Provide the [x, y] coordinate of the cell's center where the given text is located.  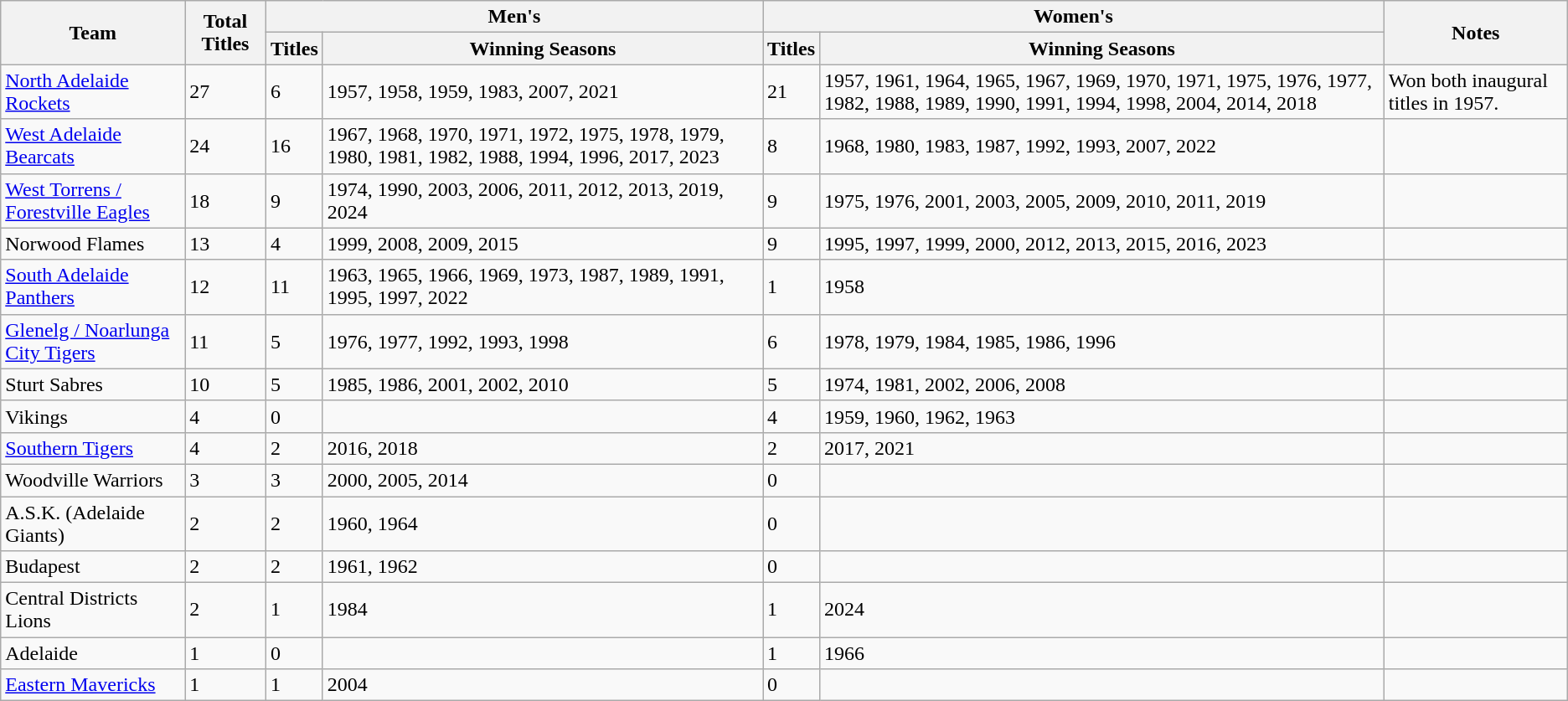
1974, 1990, 2003, 2006, 2011, 2012, 2013, 2019, 2024 [543, 201]
1999, 2008, 2009, 2015 [543, 244]
2024 [1102, 610]
1976, 1977, 1992, 1993, 1998 [543, 342]
Southern Tigers [93, 448]
Total Titles [226, 33]
2017, 2021 [1102, 448]
8 [792, 146]
12 [226, 286]
Women's [1074, 17]
13 [226, 244]
Woodville Warriors [93, 480]
1984 [543, 610]
Central Districts Lions [93, 610]
Eastern Mavericks [93, 685]
1985, 1986, 2001, 2002, 2010 [543, 384]
1958 [1102, 286]
1963, 1965, 1966, 1969, 1973, 1987, 1989, 1991, 1995, 1997, 2022 [543, 286]
1957, 1961, 1964, 1965, 1967, 1969, 1970, 1971, 1975, 1976, 1977, 1982, 1988, 1989, 1990, 1991, 1994, 1998, 2004, 2014, 2018 [1102, 92]
1966 [1102, 653]
Sturt Sabres [93, 384]
1974, 1981, 2002, 2006, 2008 [1102, 384]
16 [294, 146]
1968, 1980, 1983, 1987, 1992, 1993, 2007, 2022 [1102, 146]
Won both inaugural titles in 1957. [1476, 92]
Vikings [93, 416]
1961, 1962 [543, 567]
Adelaide [93, 653]
21 [792, 92]
Norwood Flames [93, 244]
2000, 2005, 2014 [543, 480]
18 [226, 201]
North Adelaide Rockets [93, 92]
Men's [514, 17]
Notes [1476, 33]
1957, 1958, 1959, 1983, 2007, 2021 [543, 92]
24 [226, 146]
West Torrens / Forestville Eagles [93, 201]
A.S.K. (Adelaide Giants) [93, 523]
South Adelaide Panthers [93, 286]
1995, 1997, 1999, 2000, 2012, 2013, 2015, 2016, 2023 [1102, 244]
1978, 1979, 1984, 1985, 1986, 1996 [1102, 342]
2016, 2018 [543, 448]
2004 [543, 685]
Team [93, 33]
1967, 1968, 1970, 1971, 1972, 1975, 1978, 1979, 1980, 1981, 1982, 1988, 1994, 1996, 2017, 2023 [543, 146]
10 [226, 384]
Budapest [93, 567]
Glenelg / Noarlunga City Tigers [93, 342]
1975, 1976, 2001, 2003, 2005, 2009, 2010, 2011, 2019 [1102, 201]
1960, 1964 [543, 523]
West Adelaide Bearcats [93, 146]
1959, 1960, 1962, 1963 [1102, 416]
27 [226, 92]
